Find where the given text appears and provide that cell's center as (X, Y) coordinate. 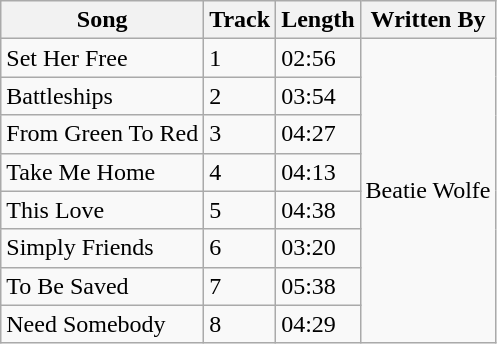
03:54 (318, 96)
5 (240, 210)
03:20 (318, 248)
Beatie Wolfe (428, 191)
7 (240, 286)
04:29 (318, 324)
04:13 (318, 172)
3 (240, 134)
Length (318, 20)
8 (240, 324)
To Be Saved (102, 286)
02:56 (318, 58)
Simply Friends (102, 248)
4 (240, 172)
Song (102, 20)
From Green To Red (102, 134)
Take Me Home (102, 172)
Need Somebody (102, 324)
05:38 (318, 286)
Set Her Free (102, 58)
04:27 (318, 134)
Written By (428, 20)
Track (240, 20)
6 (240, 248)
Battleships (102, 96)
1 (240, 58)
2 (240, 96)
This Love (102, 210)
04:38 (318, 210)
